Return [X, Y] of the center of cell containing provided text 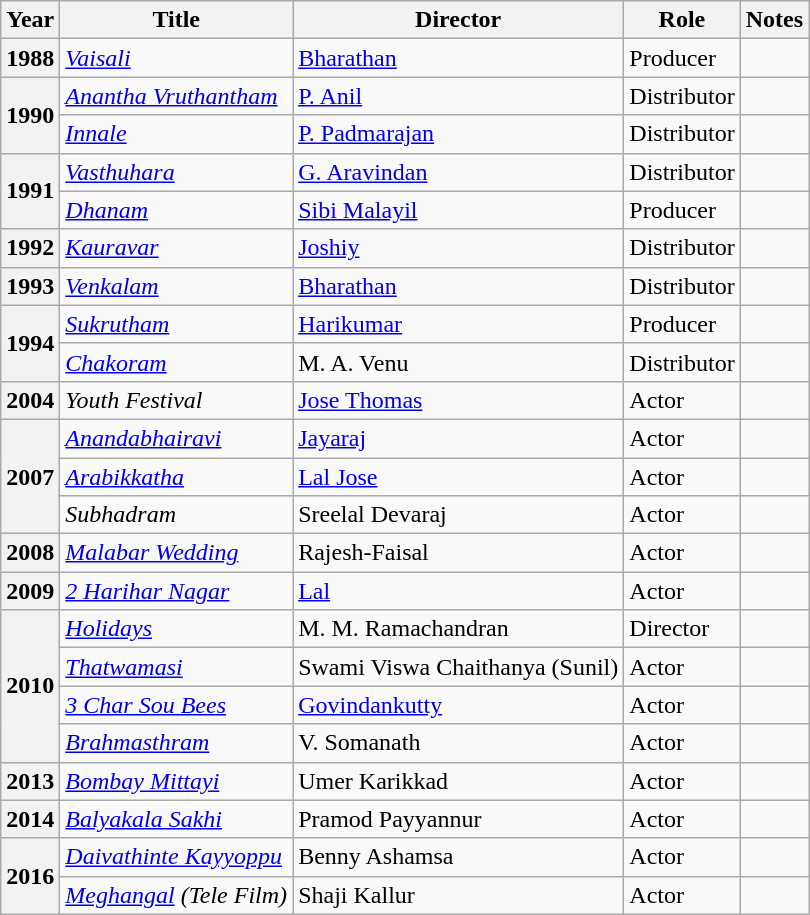
2010 [30, 686]
Holidays [176, 629]
Vaisali [176, 58]
Youth Festival [176, 400]
Dhanam [176, 210]
Chakoram [176, 362]
Title [176, 20]
2 Harihar Nagar [176, 591]
Year [30, 20]
Jayaraj [458, 438]
Daivathinte Kayyoppu [176, 857]
Pramod Payyannur [458, 819]
Joshiy [458, 248]
2016 [30, 876]
Subhadram [176, 515]
M. M. Ramachandran [458, 629]
Arabikkatha [176, 477]
Meghangal (Tele Film) [176, 895]
Rajesh-Faisal [458, 553]
2008 [30, 553]
Jose Thomas [458, 400]
Lal Jose [458, 477]
Anandabhairavi [176, 438]
Role [682, 20]
2007 [30, 476]
Harikumar [458, 324]
1994 [30, 343]
V. Somanath [458, 743]
Benny Ashamsa [458, 857]
Thatwamasi [176, 667]
Brahmasthram [176, 743]
Malabar Wedding [176, 553]
1993 [30, 286]
Vasthuhara [176, 172]
2013 [30, 781]
Swami Viswa Chaithanya (Sunil) [458, 667]
3 Char Sou Bees [176, 705]
1992 [30, 248]
Innale [176, 134]
Venkalam [176, 286]
1990 [30, 115]
P. Anil [458, 96]
Anantha Vruthantham [176, 96]
Shaji Kallur [458, 895]
Umer Karikkad [458, 781]
1988 [30, 58]
G. Aravindan [458, 172]
Sibi Malayil [458, 210]
1991 [30, 191]
2004 [30, 400]
2014 [30, 819]
Sreelal Devaraj [458, 515]
Govindankutty [458, 705]
Notes [774, 20]
Lal [458, 591]
Bombay Mittayi [176, 781]
M. A. Venu [458, 362]
2009 [30, 591]
Balyakala Sakhi [176, 819]
P. Padmarajan [458, 134]
Sukrutham [176, 324]
Kauravar [176, 248]
